Detect which cell encompasses the target text, then output its [X, Y] center coordinate. 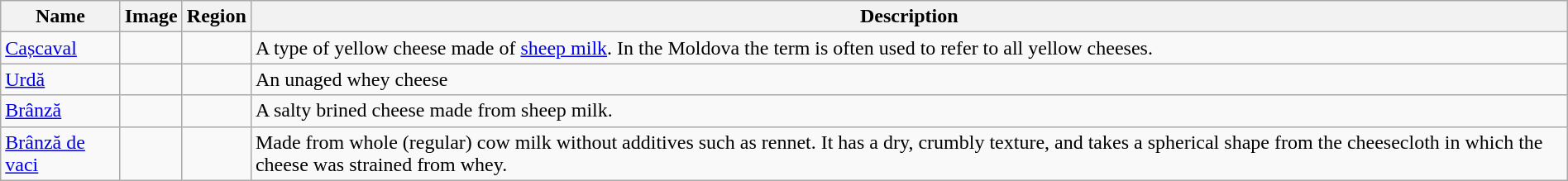
A salty brined cheese made from sheep milk. [909, 111]
Description [909, 17]
Brânză de vaci [60, 154]
Name [60, 17]
Brânză [60, 111]
Region [217, 17]
Image [151, 17]
A type of yellow cheese made of sheep milk. In the Moldova the term is often used to refer to all yellow cheeses. [909, 48]
Cașcaval [60, 48]
An unaged whey cheese [909, 79]
Urdă [60, 79]
